Return the [X, Y] coordinate for the center point of the cell that contains the specified text.  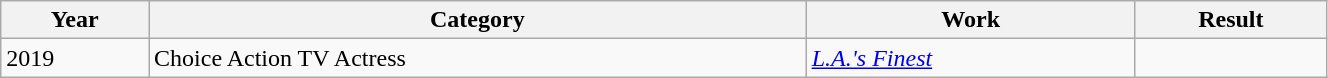
Result [1230, 20]
Choice Action TV Actress [478, 58]
L.A.'s Finest [970, 58]
Category [478, 20]
Work [970, 20]
Year [75, 20]
2019 [75, 58]
